Pinpoint the cell where the given text exists, returning its (X, Y) midpoint coordinate. 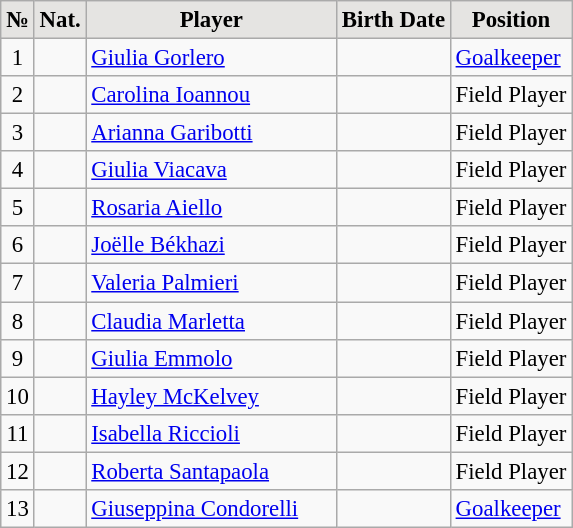
11 (18, 433)
Arianna Garibotti (212, 133)
Giuseppina Condorelli (212, 509)
9 (18, 358)
3 (18, 133)
Player (212, 20)
Giulia Emmolo (212, 358)
Valeria Palmieri (212, 283)
Roberta Santapaola (212, 471)
Isabella Riccioli (212, 433)
6 (18, 245)
Claudia Marletta (212, 321)
1 (18, 58)
Position (510, 20)
Birth Date (394, 20)
Carolina Ioannou (212, 95)
2 (18, 95)
10 (18, 396)
Giulia Gorlero (212, 58)
Hayley McKelvey (212, 396)
13 (18, 509)
Nat. (60, 20)
Rosaria Aiello (212, 208)
5 (18, 208)
7 (18, 283)
№ (18, 20)
Giulia Viacava (212, 170)
4 (18, 170)
12 (18, 471)
8 (18, 321)
Joëlle Békhazi (212, 245)
